Return (X, Y) of the center of cell containing provided text 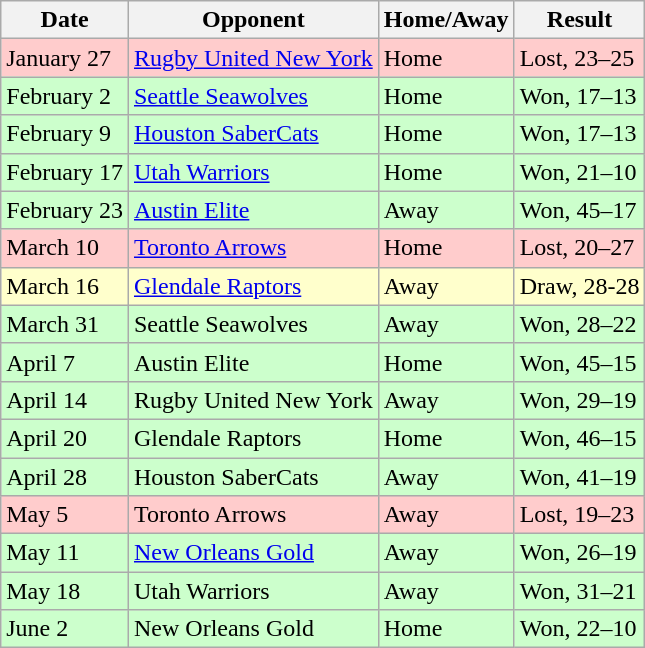
Home/Away (446, 20)
Opponent (253, 20)
February 9 (65, 134)
April 7 (65, 362)
May 11 (65, 553)
Date (65, 20)
June 2 (65, 629)
Lost, 19–23 (580, 515)
Won, 46–15 (580, 438)
Won, 21–10 (580, 172)
April 20 (65, 438)
Won, 45–15 (580, 362)
January 27 (65, 58)
April 14 (65, 400)
April 28 (65, 477)
Lost, 23–25 (580, 58)
February 23 (65, 210)
Won, 31–21 (580, 591)
Won, 41–19 (580, 477)
Won, 28–22 (580, 324)
March 16 (65, 286)
Draw, 28-28 (580, 286)
Won, 29–19 (580, 400)
March 10 (65, 248)
May 5 (65, 515)
Won, 22–10 (580, 629)
Result (580, 20)
March 31 (65, 324)
February 2 (65, 96)
May 18 (65, 591)
Lost, 20–27 (580, 248)
February 17 (65, 172)
Won, 26–19 (580, 553)
Won, 45–17 (580, 210)
